Locate the cell with the specified text and output its [x, y] center coordinate. 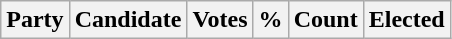
Candidate [128, 20]
% [270, 20]
Elected [406, 20]
Count [326, 20]
Votes [220, 20]
Party [35, 20]
